Return (X, Y) of the center of cell containing provided text 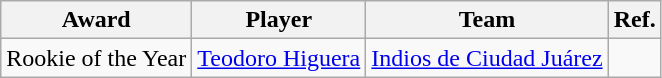
Team (487, 20)
Player (279, 20)
Teodoro Higuera (279, 58)
Award (96, 20)
Ref. (634, 20)
Rookie of the Year (96, 58)
Indios de Ciudad Juárez (487, 58)
